Search for the cell housing the specified text and yield its (x, y) center coordinate. 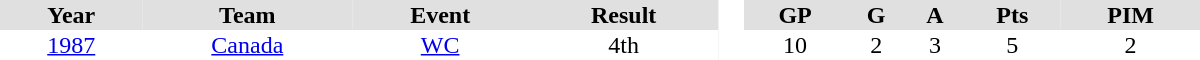
3 (934, 45)
5 (1012, 45)
Team (248, 15)
Result (624, 15)
1987 (72, 45)
G (876, 15)
GP (795, 15)
10 (795, 45)
A (934, 15)
WC (440, 45)
4th (624, 45)
PIM (1130, 15)
Pts (1012, 15)
Year (72, 15)
Event (440, 15)
Canada (248, 45)
